Extract the [x, y] coordinate from the center of the cell holding the provided text.  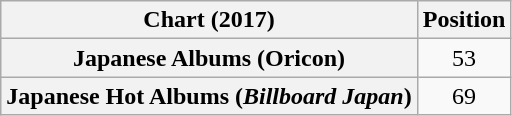
Position [464, 20]
Japanese Hot Albums (Billboard Japan) [209, 96]
53 [464, 58]
Chart (2017) [209, 20]
Japanese Albums (Oricon) [209, 58]
69 [464, 96]
